From the cell containing the given text, extract its center point as [X, Y] coordinate. 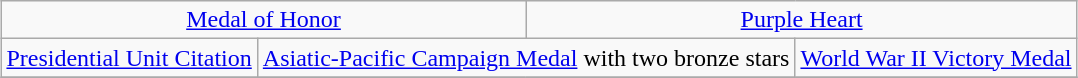
Asiatic-Pacific Campaign Medal with two bronze stars [526, 58]
World War II Victory Medal [936, 58]
Purple Heart [802, 20]
Presidential Unit Citation [129, 58]
Medal of Honor [264, 20]
